Search for the cell housing the specified text and yield its (x, y) center coordinate. 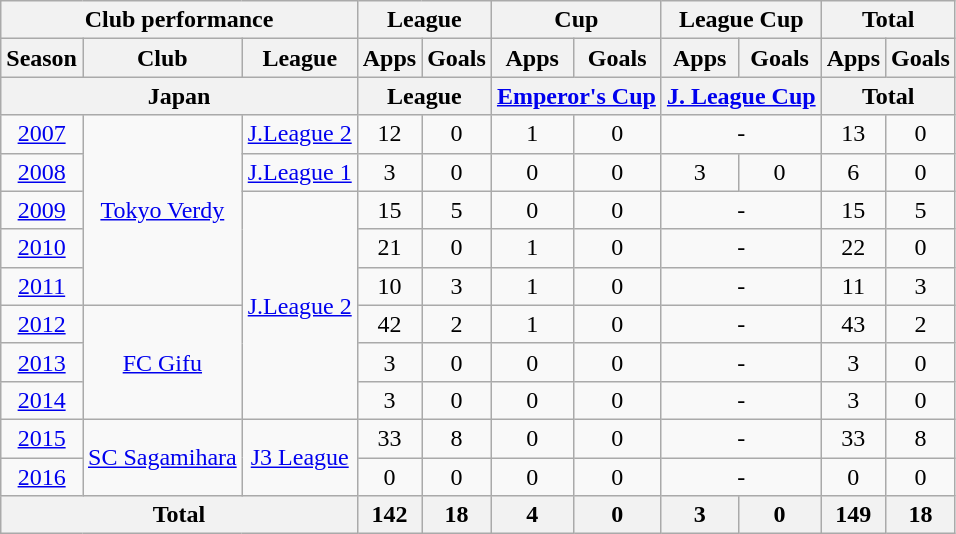
SC Sagamihara (162, 457)
2008 (42, 172)
142 (389, 515)
10 (389, 286)
6 (853, 172)
2007 (42, 134)
21 (389, 248)
149 (853, 515)
2014 (42, 400)
Tokyo Verdy (162, 210)
2010 (42, 248)
Cup (576, 20)
Emperor's Cup (576, 96)
Club (162, 58)
Season (42, 58)
22 (853, 248)
2015 (42, 438)
12 (389, 134)
42 (389, 324)
FC Gifu (162, 362)
13 (853, 134)
Club performance (179, 20)
2011 (42, 286)
J.League 1 (300, 172)
2013 (42, 362)
J3 League (300, 457)
J. League Cup (741, 96)
43 (853, 324)
League Cup (741, 20)
2009 (42, 210)
11 (853, 286)
2012 (42, 324)
Japan (179, 96)
2016 (42, 477)
4 (532, 515)
